Return (X, Y) of the center of cell containing provided text 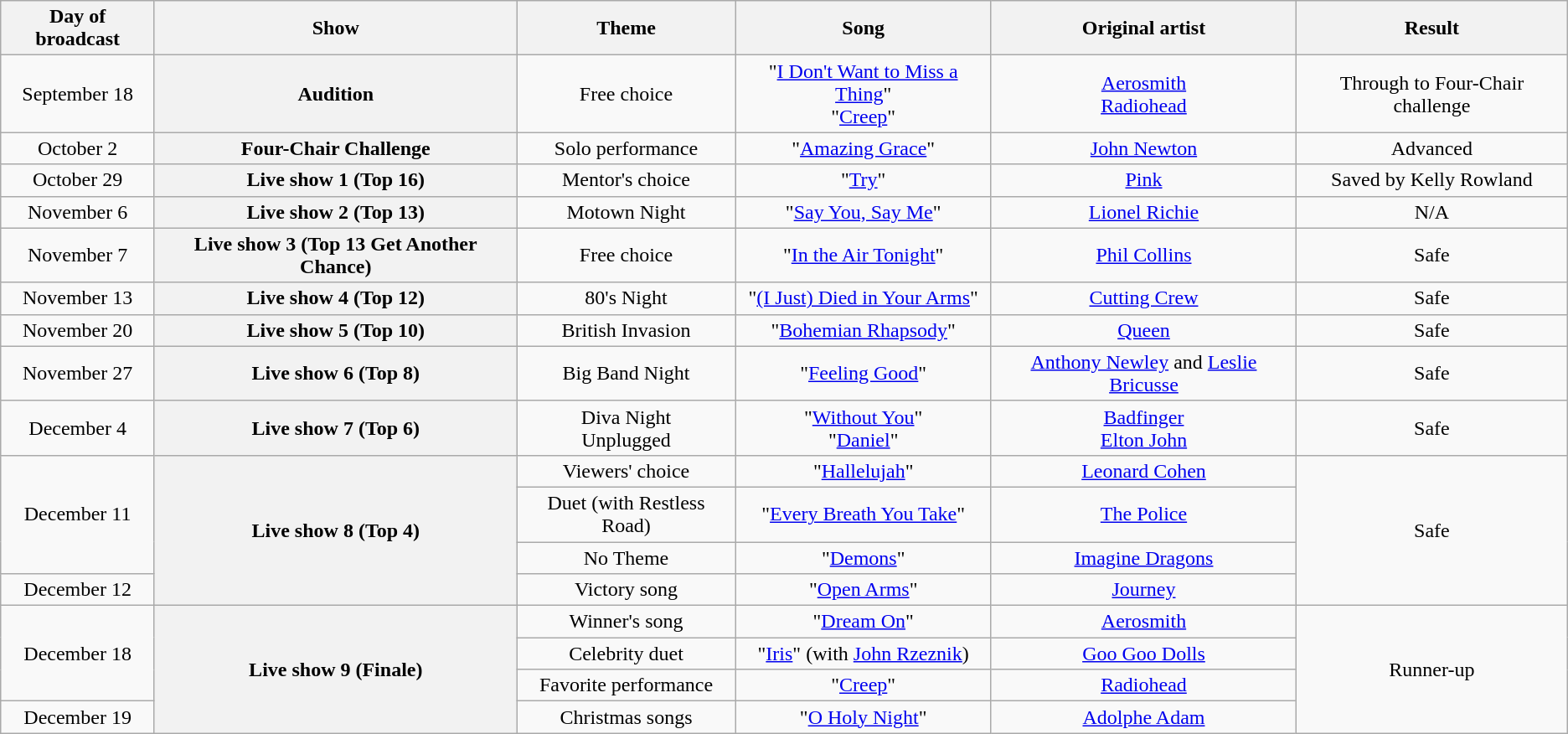
Through to Four-Chair challenge (1432, 94)
Day of broadcast (78, 28)
Live show 4 (Top 12) (335, 298)
Leonard Cohen (1143, 471)
December 19 (78, 717)
Aerosmith (1143, 622)
AerosmithRadiohead (1143, 94)
Live show 6 (Top 8) (335, 374)
"Hallelujah" (864, 471)
"O Holy Night" (864, 717)
Mentor's choice (627, 180)
December 18 (78, 654)
Four-Chair Challenge (335, 148)
John Newton (1143, 148)
"Without You""Daniel" (864, 427)
November 20 (78, 330)
Solo performance (627, 148)
Favorite performance (627, 685)
Celebrity duet (627, 654)
September 18 (78, 94)
Adolphe Adam (1143, 717)
Christmas songs (627, 717)
BadfingerElton John (1143, 427)
Diva NightUnplugged (627, 427)
"(I Just) Died in Your Arms" (864, 298)
November 7 (78, 255)
November 6 (78, 212)
"Creep" (864, 685)
Live show 8 (Top 4) (335, 530)
Live show 3 (Top 13 Get Another Chance) (335, 255)
"I Don't Want to Miss a Thing""Creep" (864, 94)
Journey (1143, 590)
November 27 (78, 374)
Live show 2 (Top 13) (335, 212)
Result (1432, 28)
"Say You, Say Me" (864, 212)
"Bohemian Rhapsody" (864, 330)
Song (864, 28)
"Demons" (864, 557)
Live show 7 (Top 6) (335, 427)
Live show 1 (Top 16) (335, 180)
"Every Breath You Take" (864, 514)
December 4 (78, 427)
Live show 9 (Finale) (335, 669)
"Amazing Grace" (864, 148)
"Feeling Good" (864, 374)
Original artist (1143, 28)
Live show 5 (Top 10) (335, 330)
Advanced (1432, 148)
Queen (1143, 330)
Anthony Newley and Leslie Bricusse (1143, 374)
Pink (1143, 180)
October 29 (78, 180)
No Theme (627, 557)
The Police (1143, 514)
"Iris" (with John Rzeznik) (864, 654)
Audition (335, 94)
"Try" (864, 180)
"Dream On" (864, 622)
Theme (627, 28)
Motown Night (627, 212)
N/A (1432, 212)
British Invasion (627, 330)
December 12 (78, 590)
Radiohead (1143, 685)
December 11 (78, 514)
"Open Arms" (864, 590)
Winner's song (627, 622)
November 13 (78, 298)
Cutting Crew (1143, 298)
Big Band Night (627, 374)
80's Night (627, 298)
Duet (with Restless Road) (627, 514)
Viewers' choice (627, 471)
October 2 (78, 148)
Phil Collins (1143, 255)
Saved by Kelly Rowland (1432, 180)
Runner-up (1432, 669)
"In the Air Tonight" (864, 255)
Goo Goo Dolls (1143, 654)
Victory song (627, 590)
Imagine Dragons (1143, 557)
Show (335, 28)
Lionel Richie (1143, 212)
